Identify which cell holds the provided text, then report its [X, Y] central coordinate. 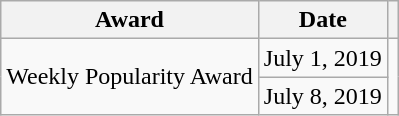
July 8, 2019 [322, 96]
Date [322, 20]
Award [130, 20]
Weekly Popularity Award [130, 77]
July 1, 2019 [322, 58]
